Determine the (X, Y) coordinate at the center of the cell enclosing the given text.  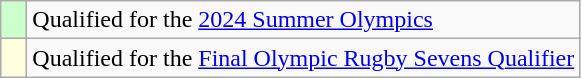
Qualified for the 2024 Summer Olympics (304, 20)
Qualified for the Final Olympic Rugby Sevens Qualifier (304, 58)
